Extract the [X, Y] coordinate from the center of the cell holding the provided text.  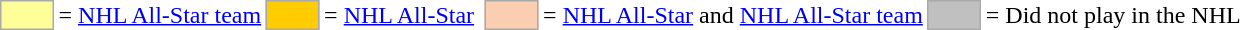
= NHL All-Star and NHL All-Star team [734, 15]
= NHL All-Star team [160, 15]
= NHL All-Star [400, 15]
